Extract the [X, Y] coordinate from the center of the cell holding the provided text.  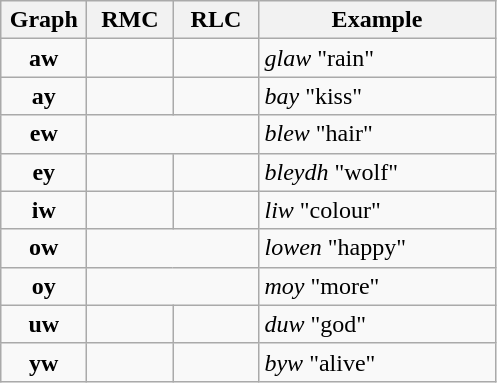
RLC [216, 20]
RMC [130, 20]
lowen "happy" [377, 248]
aw [44, 58]
uw [44, 324]
Graph [44, 20]
glaw "rain" [377, 58]
duw "god" [377, 324]
blew "hair" [377, 134]
bleydh "wolf" [377, 172]
ey [44, 172]
moy "more" [377, 286]
yw [44, 362]
iw [44, 210]
bay "kiss" [377, 96]
ew [44, 134]
ow [44, 248]
ay [44, 96]
oy [44, 286]
byw "alive" [377, 362]
Example [377, 20]
liw "colour" [377, 210]
